Detect which cell encompasses the target text, then output its [x, y] center coordinate. 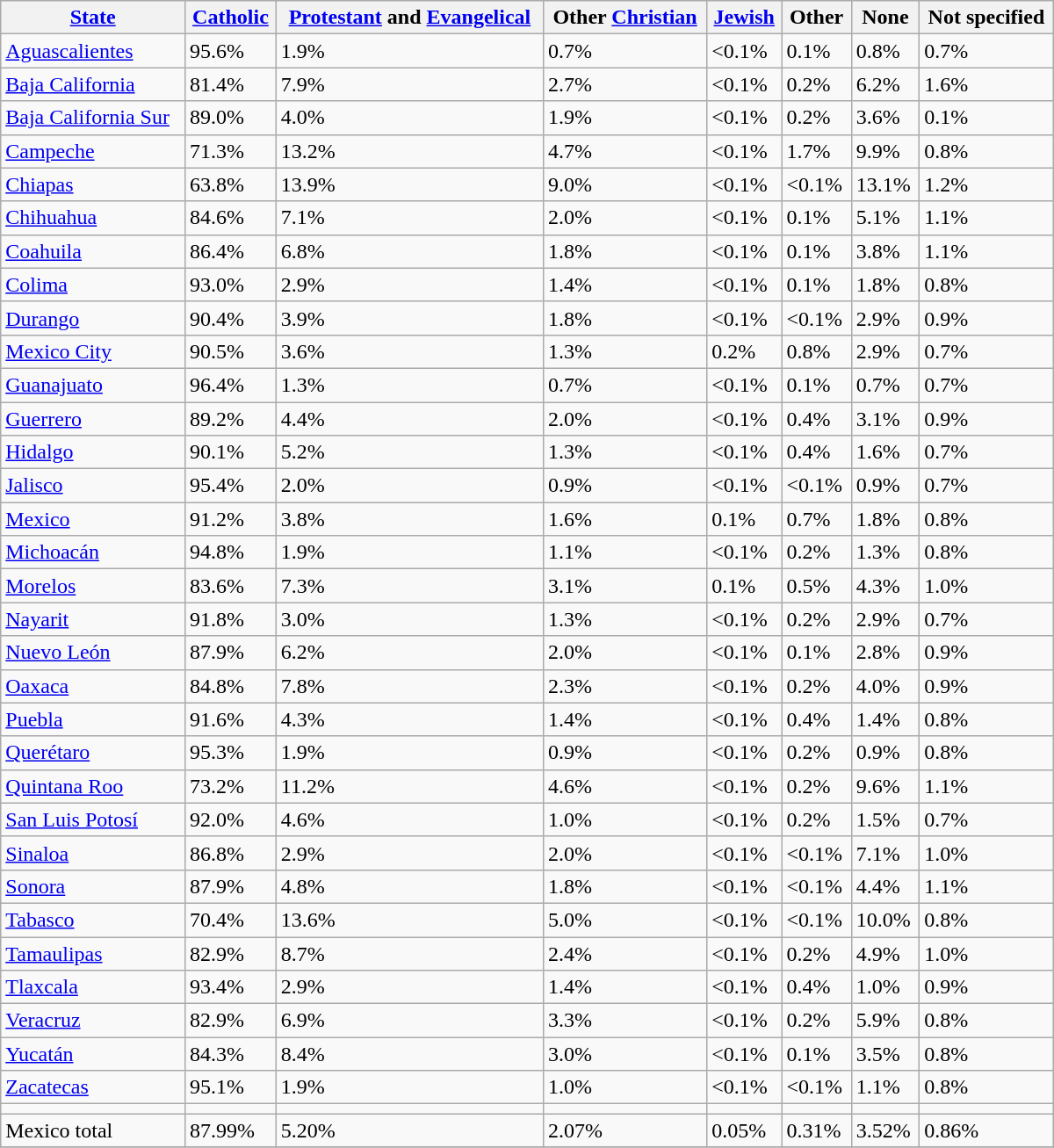
Colima [93, 285]
0.86% [987, 1130]
13.2% [409, 151]
Other Christian [625, 18]
Tamaulipas [93, 953]
90.4% [231, 318]
4.9% [885, 953]
5.2% [409, 452]
Nuevo León [93, 653]
84.6% [231, 218]
13.1% [885, 184]
State [93, 18]
Mexico City [93, 351]
9.0% [625, 184]
8.7% [409, 953]
89.2% [231, 419]
0.31% [817, 1130]
Michoacán [93, 552]
84.3% [231, 1054]
San Luis Potosí [93, 819]
90.1% [231, 452]
9.6% [885, 786]
89.0% [231, 118]
5.20% [409, 1130]
2.8% [885, 653]
5.0% [625, 920]
Guerrero [93, 419]
0.5% [817, 586]
Mexico total [93, 1130]
2.4% [625, 953]
86.8% [231, 853]
5.1% [885, 218]
Other [817, 18]
Chiapas [93, 184]
93.0% [231, 285]
3.9% [409, 318]
Catholic [231, 18]
Mexico [93, 519]
Hidalgo [93, 452]
91.8% [231, 619]
Guanajuato [93, 385]
6.9% [409, 1021]
7.3% [409, 586]
8.4% [409, 1054]
Quintana Roo [93, 786]
3.52% [885, 1130]
Sinaloa [93, 853]
1.7% [817, 151]
1.2% [987, 184]
Aguascalientes [93, 51]
Jalisco [93, 486]
Nayarit [93, 619]
None [885, 18]
96.4% [231, 385]
7.8% [409, 686]
Tlaxcala [93, 987]
Zacatecas [93, 1087]
2.7% [625, 84]
92.0% [231, 819]
7.9% [409, 84]
90.5% [231, 351]
1.5% [885, 819]
83.6% [231, 586]
5.9% [885, 1021]
Baja California [93, 84]
0.05% [745, 1130]
13.6% [409, 920]
81.4% [231, 84]
Morelos [93, 586]
2.07% [625, 1130]
Yucatán [93, 1054]
3.3% [625, 1021]
13.9% [409, 184]
Chihuahua [93, 218]
95.6% [231, 51]
93.4% [231, 987]
95.4% [231, 486]
Jewish [745, 18]
3.5% [885, 1054]
Coahuila [93, 251]
4.8% [409, 886]
Puebla [93, 719]
63.8% [231, 184]
Campeche [93, 151]
91.6% [231, 719]
70.4% [231, 920]
10.0% [885, 920]
9.9% [885, 151]
4.7% [625, 151]
95.3% [231, 753]
Baja California Sur [93, 118]
84.8% [231, 686]
95.1% [231, 1087]
Durango [93, 318]
Sonora [93, 886]
Querétaro [93, 753]
91.2% [231, 519]
94.8% [231, 552]
Not specified [987, 18]
73.2% [231, 786]
Protestant and Evangelical [409, 18]
11.2% [409, 786]
Veracruz [93, 1021]
6.8% [409, 251]
71.3% [231, 151]
Tabasco [93, 920]
2.3% [625, 686]
Oaxaca [93, 686]
87.99% [231, 1130]
86.4% [231, 251]
